Provide the (X, Y) coordinate of the cell's center where the given text is located.  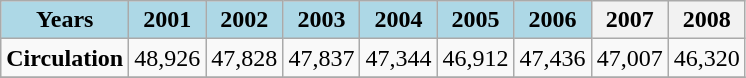
47,436 (552, 58)
2007 (630, 20)
47,837 (322, 58)
47,344 (398, 58)
2002 (244, 20)
2003 (322, 20)
46,320 (706, 58)
47,828 (244, 58)
2005 (476, 20)
2004 (398, 20)
Circulation (65, 58)
46,912 (476, 58)
2006 (552, 20)
47,007 (630, 58)
Years (65, 20)
2008 (706, 20)
2001 (168, 20)
48,926 (168, 58)
